Pinpoint the cell where the given text exists, returning its [X, Y] midpoint coordinate. 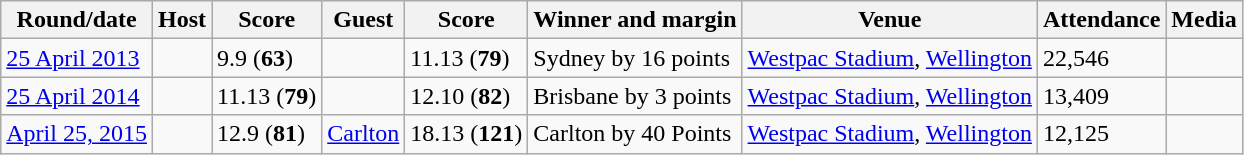
12.9 (81) [267, 134]
Media [1204, 20]
Venue [890, 20]
Guest [364, 20]
25 April 2014 [77, 96]
12,125 [1101, 134]
Attendance [1101, 20]
Winner and margin [635, 20]
Round/date [77, 20]
22,546 [1101, 58]
18.13 (121) [466, 134]
Host [182, 20]
13,409 [1101, 96]
April 25, 2015 [77, 134]
9.9 (63) [267, 58]
Brisbane by 3 points [635, 96]
Carlton [364, 134]
25 April 2013 [77, 58]
Carlton by 40 Points [635, 134]
Sydney by 16 points [635, 58]
12.10 (82) [466, 96]
